Detect which cell encompasses the target text, then output its (x, y) center coordinate. 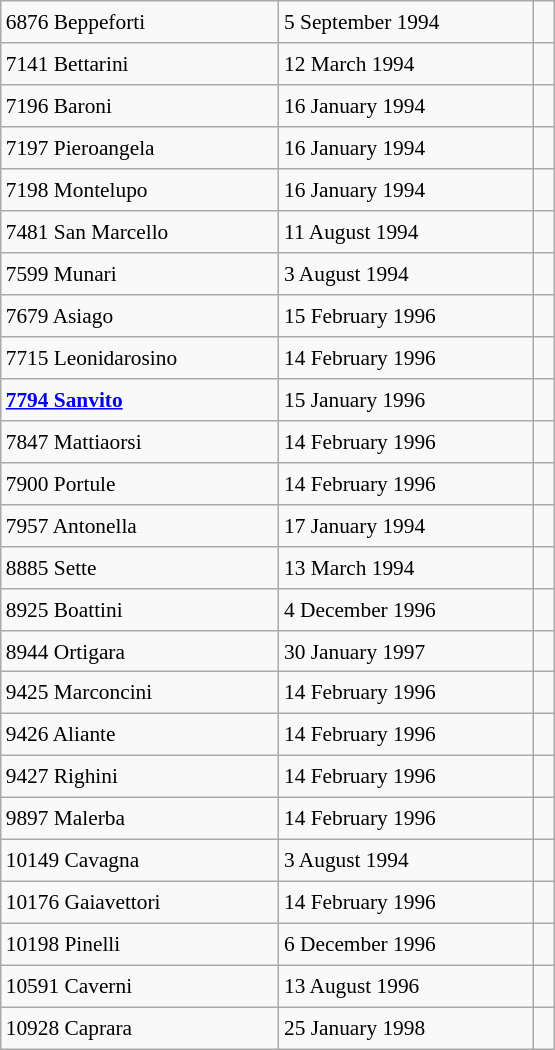
8925 Boattini (140, 609)
15 February 1996 (406, 316)
11 August 1994 (406, 232)
7196 Baroni (140, 106)
13 August 1996 (406, 986)
7679 Asiago (140, 316)
7481 San Marcello (140, 232)
10928 Caprara (140, 1028)
7900 Portule (140, 483)
7197 Pieroangela (140, 148)
9427 Righini (140, 777)
6876 Beppeforti (140, 22)
9897 Malerba (140, 819)
10591 Caverni (140, 986)
6 December 1996 (406, 945)
10198 Pinelli (140, 945)
5 September 1994 (406, 22)
10176 Gaiavettori (140, 903)
7715 Leonidarosino (140, 358)
8944 Ortigara (140, 651)
7847 Mattiaorsi (140, 441)
7141 Bettarini (140, 64)
30 January 1997 (406, 651)
10149 Cavagna (140, 861)
13 March 1994 (406, 567)
7198 Montelupo (140, 190)
7599 Munari (140, 274)
25 January 1998 (406, 1028)
4 December 1996 (406, 609)
7794 Sanvito (140, 399)
7957 Antonella (140, 525)
17 January 1994 (406, 525)
9426 Aliante (140, 735)
15 January 1996 (406, 399)
9425 Marconcini (140, 693)
12 March 1994 (406, 64)
8885 Sette (140, 567)
